Locate the cell with the specified text and output its (x, y) center coordinate. 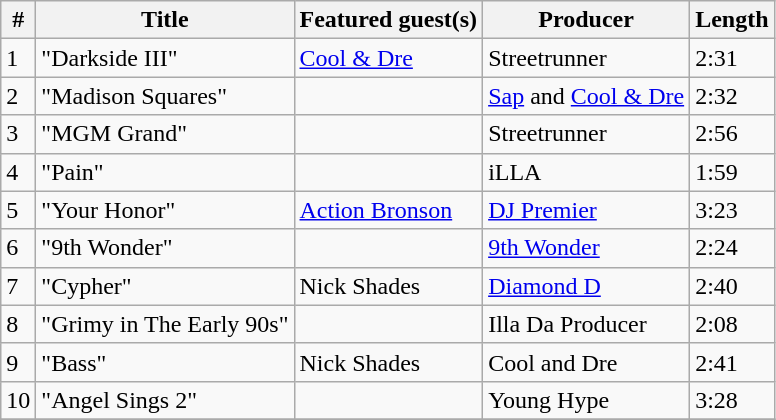
"Your Honor" (165, 210)
8 (18, 324)
Cool & Dre (388, 58)
9 (18, 362)
2 (18, 96)
2:40 (732, 286)
Producer (586, 20)
"Pain" (165, 172)
2:31 (732, 58)
2:08 (732, 324)
"Angel Sings 2" (165, 400)
7 (18, 286)
2:24 (732, 248)
10 (18, 400)
3 (18, 134)
6 (18, 248)
DJ Premier (586, 210)
"Grimy in The Early 90s" (165, 324)
2:32 (732, 96)
9th Wonder (586, 248)
2:56 (732, 134)
1 (18, 58)
"MGM Grand" (165, 134)
3:23 (732, 210)
1:59 (732, 172)
Action Bronson (388, 210)
Title (165, 20)
Sap and Cool & Dre (586, 96)
2:41 (732, 362)
iLLA (586, 172)
5 (18, 210)
"Cypher" (165, 286)
"Bass" (165, 362)
# (18, 20)
Cool and Dre (586, 362)
4 (18, 172)
Featured guest(s) (388, 20)
"9th Wonder" (165, 248)
"Darkside III" (165, 58)
3:28 (732, 400)
Illa Da Producer (586, 324)
"Madison Squares" (165, 96)
Diamond D (586, 286)
Young Hype (586, 400)
Length (732, 20)
